Provide the (X, Y) coordinate of the cell's center where the given text is located.  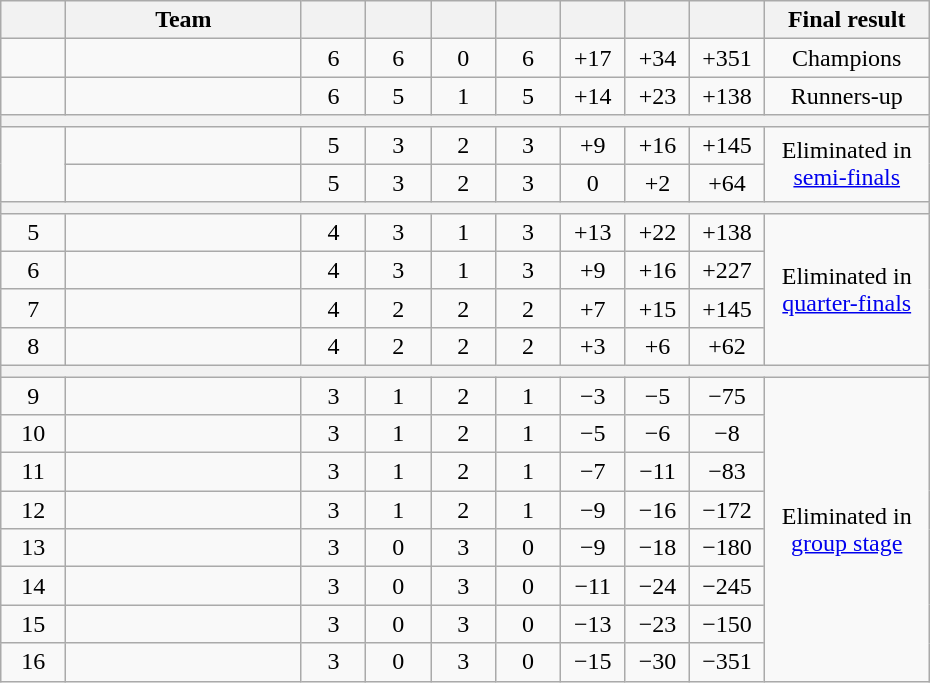
+14 (592, 96)
−172 (727, 510)
−6 (658, 434)
+13 (592, 232)
−3 (592, 395)
+15 (658, 308)
8 (34, 346)
12 (34, 510)
Eliminated in quarter-finals (846, 289)
+3 (592, 346)
+62 (727, 346)
+22 (658, 232)
−30 (658, 662)
Runners-up (846, 96)
+6 (658, 346)
−180 (727, 548)
Final result (846, 20)
15 (34, 624)
+34 (658, 58)
7 (34, 308)
+351 (727, 58)
−245 (727, 586)
13 (34, 548)
−7 (592, 472)
−8 (727, 434)
11 (34, 472)
+7 (592, 308)
Team (184, 20)
+23 (658, 96)
−18 (658, 548)
−13 (592, 624)
+64 (727, 183)
16 (34, 662)
+17 (592, 58)
−16 (658, 510)
+227 (727, 270)
−150 (727, 624)
9 (34, 395)
−15 (592, 662)
14 (34, 586)
+2 (658, 183)
−24 (658, 586)
−83 (727, 472)
Eliminated in group stage (846, 528)
10 (34, 434)
−75 (727, 395)
−351 (727, 662)
−23 (658, 624)
Eliminated in semi-finals (846, 164)
Champions (846, 58)
